Detect which cell encompasses the target text, then output its (X, Y) center coordinate. 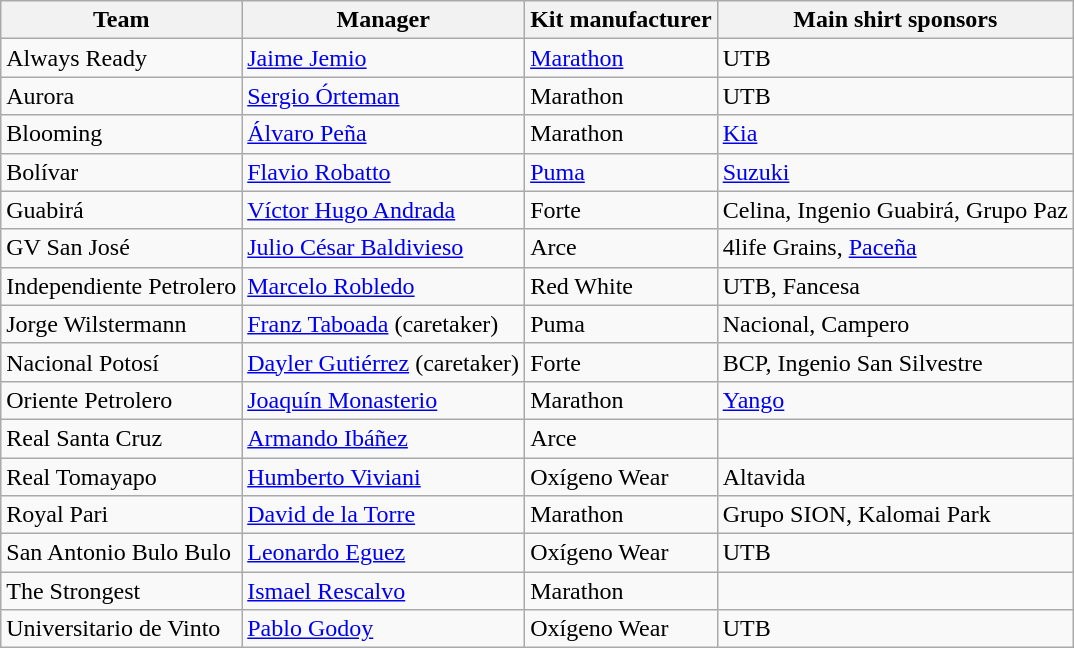
Dayler Gutiérrez (caretaker) (384, 362)
Flavio Robatto (384, 172)
Celina, Ingenio Guabirá, Grupo Paz (895, 210)
Real Santa Cruz (122, 438)
Kit manufacturer (622, 20)
Royal Pari (122, 515)
Oriente Petrolero (122, 400)
Joaquín Monasterio (384, 400)
Aurora (122, 96)
Real Tomayapo (122, 477)
Nacional Potosí (122, 362)
Team (122, 20)
Nacional, Campero (895, 324)
Always Ready (122, 58)
Leonardo Eguez (384, 553)
Jaime Jemio (384, 58)
Suzuki (895, 172)
Armando Ibáñez (384, 438)
UTB, Fancesa (895, 286)
Independiente Petrolero (122, 286)
Blooming (122, 134)
Manager (384, 20)
David de la Torre (384, 515)
4life Grains, Paceña (895, 248)
GV San José (122, 248)
Bolívar (122, 172)
Altavida (895, 477)
Jorge Wilstermann (122, 324)
Red White (622, 286)
Franz Taboada (caretaker) (384, 324)
BCP, Ingenio San Silvestre (895, 362)
Sergio Órteman (384, 96)
Pablo Godoy (384, 629)
Grupo SION, Kalomai Park (895, 515)
Marcelo Robledo (384, 286)
Universitario de Vinto (122, 629)
Ismael Rescalvo (384, 591)
Humberto Viviani (384, 477)
Kia (895, 134)
The Strongest (122, 591)
Main shirt sponsors (895, 20)
Yango (895, 400)
Álvaro Peña (384, 134)
Guabirá (122, 210)
Víctor Hugo Andrada (384, 210)
San Antonio Bulo Bulo (122, 553)
Julio César Baldivieso (384, 248)
